Provide the (x, y) coordinate of the cell's center where the given text is located.  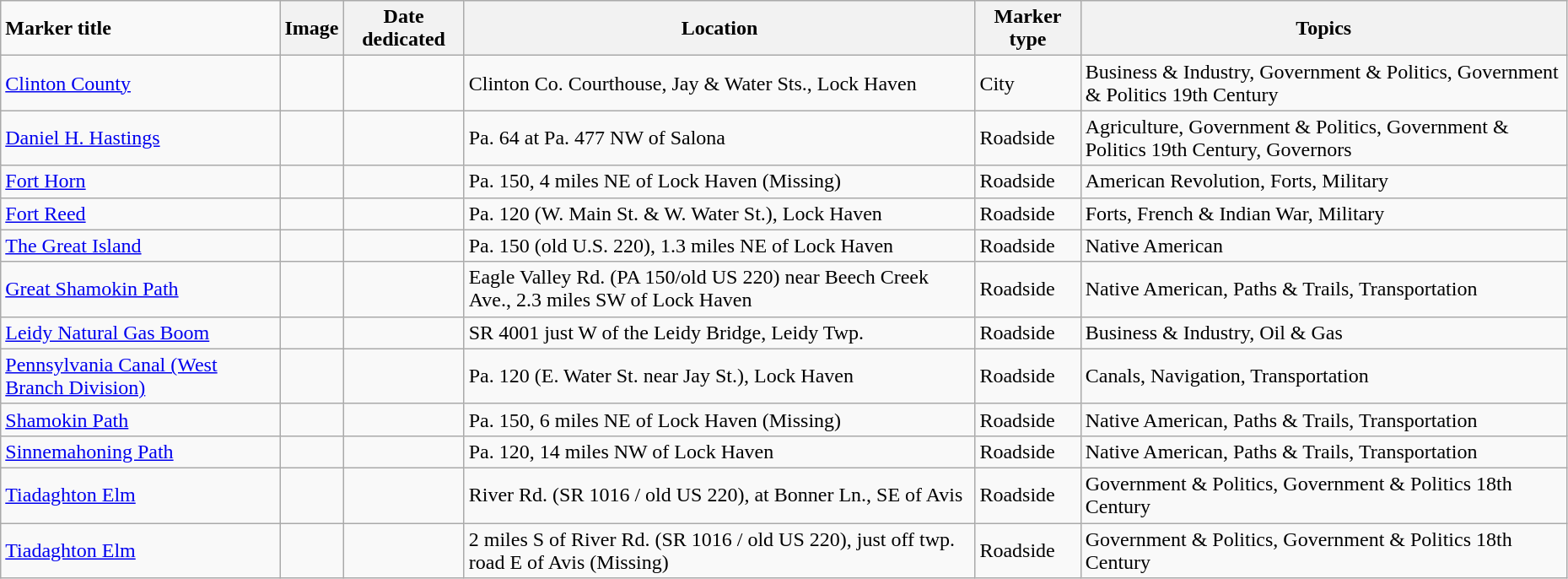
Shamokin Path (140, 419)
Image (312, 29)
Fort Horn (140, 181)
City (1027, 83)
Clinton Co. Courthouse, Jay & Water Sts., Lock Haven (719, 83)
Pa. 150 (old U.S. 220), 1.3 miles NE of Lock Haven (719, 246)
Location (719, 29)
Pa. 150, 6 miles NE of Lock Haven (Missing) (719, 419)
Topics (1323, 29)
Pa. 120 (E. Water St. near Jay St.), Lock Haven (719, 376)
Marker type (1027, 29)
Pennsylvania Canal (West Branch Division) (140, 376)
Pa. 120 (W. Main St. & W. Water St.), Lock Haven (719, 214)
American Revolution, Forts, Military (1323, 181)
Agriculture, Government & Politics, Government & Politics 19th Century, Governors (1323, 138)
Sinnemahoning Path (140, 452)
Canals, Navigation, Transportation (1323, 376)
Eagle Valley Rd. (PA 150/old US 220) near Beech Creek Ave., 2.3 miles SW of Lock Haven (719, 289)
Pa. 64 at Pa. 477 NW of Salona (719, 138)
Date dedicated (403, 29)
Business & Industry, Government & Politics, Government & Politics 19th Century (1323, 83)
Fort Reed (140, 214)
SR 4001 just W of the Leidy Bridge, Leidy Twp. (719, 333)
Leidy Natural Gas Boom (140, 333)
2 miles S of River Rd. (SR 1016 / old US 220), just off twp. road E of Avis (Missing) (719, 550)
Forts, French & Indian War, Military (1323, 214)
The Great Island (140, 246)
River Rd. (SR 1016 / old US 220), at Bonner Ln., SE of Avis (719, 495)
Clinton County (140, 83)
Pa. 120, 14 miles NW of Lock Haven (719, 452)
Business & Industry, Oil & Gas (1323, 333)
Native American (1323, 246)
Pa. 150, 4 miles NE of Lock Haven (Missing) (719, 181)
Marker title (140, 29)
Great Shamokin Path (140, 289)
Daniel H. Hastings (140, 138)
